Find where the given text appears and provide that cell's center as (X, Y) coordinate. 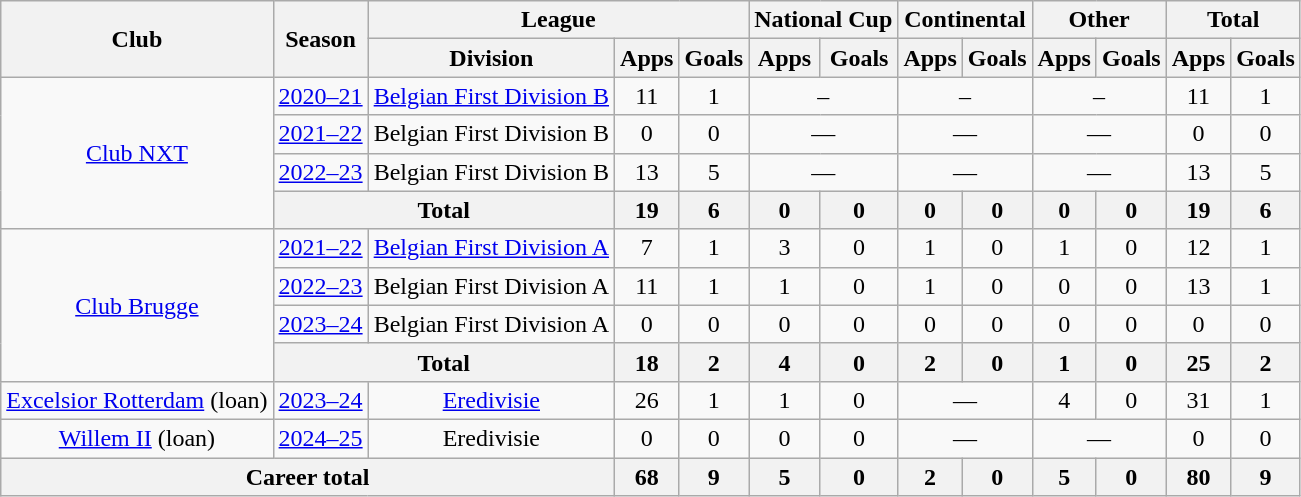
7 (647, 248)
Other (1099, 20)
Club Brugge (137, 305)
Willem II (loan) (137, 438)
2020–21 (320, 96)
3 (785, 248)
Club NXT (137, 153)
26 (647, 400)
Career total (308, 477)
Club (137, 39)
League (558, 20)
National Cup (824, 20)
31 (1198, 400)
12 (1198, 248)
18 (647, 362)
25 (1198, 362)
Continental (965, 20)
2024–25 (320, 438)
Excelsior Rotterdam (loan) (137, 400)
Division (491, 58)
Season (320, 39)
68 (647, 477)
80 (1198, 477)
